Return the [x, y] coordinate for the center point of the cell that contains the specified text.  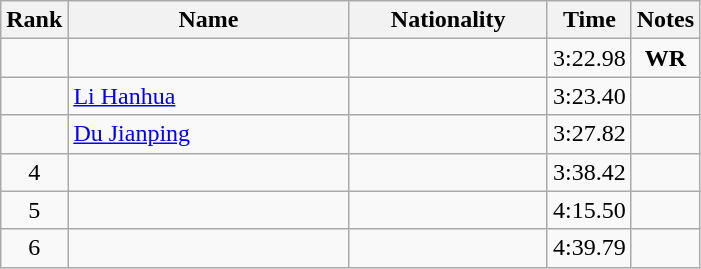
3:23.40 [589, 96]
5 [34, 210]
4 [34, 172]
4:15.50 [589, 210]
Du Jianping [208, 134]
Li Hanhua [208, 96]
Notes [665, 20]
3:38.42 [589, 172]
3:27.82 [589, 134]
3:22.98 [589, 58]
Nationality [448, 20]
4:39.79 [589, 248]
Rank [34, 20]
Time [589, 20]
WR [665, 58]
6 [34, 248]
Name [208, 20]
